From the cell containing the given text, extract its center point as (X, Y) coordinate. 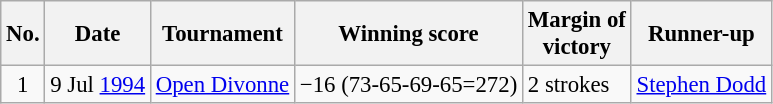
−16 (73-65-69-65=272) (409, 85)
Date (98, 34)
Stephen Dodd (701, 85)
9 Jul 1994 (98, 85)
Margin ofvictory (578, 34)
1 (23, 85)
No. (23, 34)
Tournament (222, 34)
Winning score (409, 34)
2 strokes (578, 85)
Open Divonne (222, 85)
Runner-up (701, 34)
